Identify which cell holds the provided text, then report its [x, y] central coordinate. 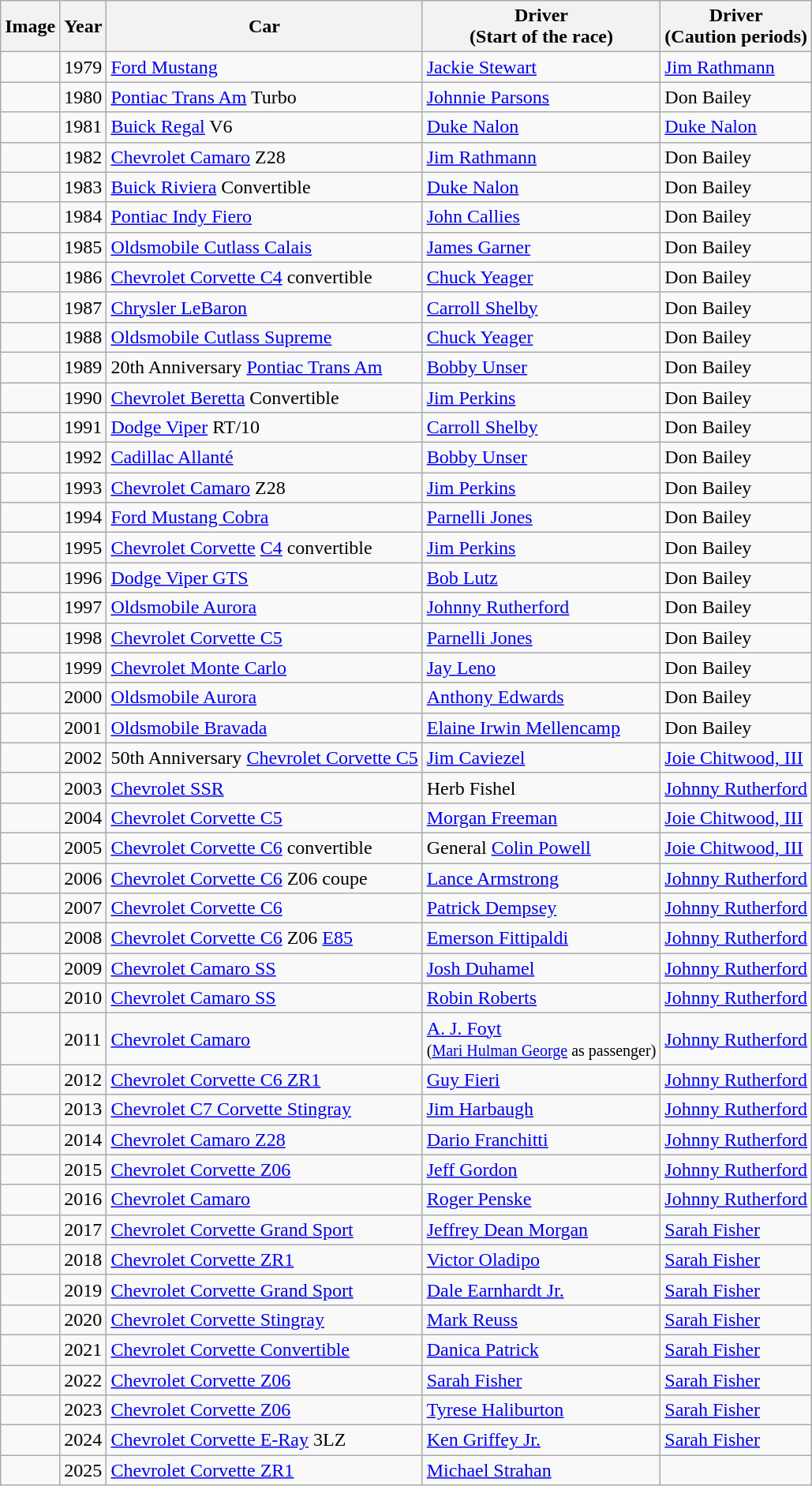
1993 [84, 488]
Guy Fieri [541, 1080]
1980 [84, 97]
1992 [84, 458]
Patrick Dempsey [541, 908]
Chevrolet Corvette Stingray [264, 1319]
2010 [84, 998]
1984 [84, 217]
2017 [84, 1230]
Bob Lutz [541, 578]
Dale Earnhardt Jr. [541, 1289]
2011 [84, 1039]
Chevrolet Monte Carlo [264, 668]
2004 [84, 818]
2014 [84, 1140]
Driver(Start of the race) [541, 27]
2007 [84, 908]
2015 [84, 1170]
Chevrolet Beretta Convertible [264, 397]
John Callies [541, 217]
Jim Caviezel [541, 758]
Herb Fishel [541, 788]
1997 [84, 608]
2019 [84, 1289]
2001 [84, 728]
Victor Oladipo [541, 1260]
2023 [84, 1410]
1989 [84, 367]
Jackie Stewart [541, 67]
2025 [84, 1470]
Chevrolet Corvette Convertible [264, 1349]
Dodge Viper RT/10 [264, 428]
Chevrolet Corvette C6 ZR1 [264, 1080]
2020 [84, 1319]
1985 [84, 247]
Morgan Freeman [541, 818]
A. J. Foyt(Mari Hulman George as passenger) [541, 1039]
Image [30, 27]
2013 [84, 1110]
2002 [84, 758]
1995 [84, 548]
1981 [84, 127]
Chevrolet Corvette C6 [264, 908]
Mark Reuss [541, 1319]
Cadillac Allanté [264, 458]
James Garner [541, 247]
Roger Penske [541, 1200]
1988 [84, 337]
1991 [84, 428]
2006 [84, 878]
Tyrese Haliburton [541, 1410]
2022 [84, 1380]
1998 [84, 638]
Ken Griffey Jr. [541, 1440]
2018 [84, 1260]
1987 [84, 307]
1996 [84, 578]
2005 [84, 848]
Johnnie Parsons [541, 97]
Anthony Edwards [541, 698]
2021 [84, 1349]
Chrysler LeBaron [264, 307]
2016 [84, 1200]
2000 [84, 698]
Elaine Irwin Mellencamp [541, 728]
Chevrolet C7 Corvette Stingray [264, 1110]
1999 [84, 668]
Ford Mustang [264, 67]
Driver(Caution periods) [736, 27]
20th Anniversary Pontiac Trans Am [264, 367]
Danica Patrick [541, 1349]
Year [84, 27]
Buick Regal V6 [264, 127]
1986 [84, 277]
2012 [84, 1080]
Robin Roberts [541, 998]
Chevrolet Corvette E-Ray 3LZ [264, 1440]
1994 [84, 518]
2003 [84, 788]
2008 [84, 938]
General Colin Powell [541, 848]
Ford Mustang Cobra [264, 518]
Jay Leno [541, 668]
Lance Armstrong [541, 878]
Dario Franchitti [541, 1140]
Pontiac Indy Fiero [264, 217]
Oldsmobile Bravada [264, 728]
Pontiac Trans Am Turbo [264, 97]
Michael Strahan [541, 1470]
Jeff Gordon [541, 1170]
1982 [84, 157]
Car [264, 27]
1990 [84, 397]
Chevrolet Corvette C6 convertible [264, 848]
2009 [84, 968]
Josh Duhamel [541, 968]
Chevrolet Corvette C6 Z06 coupe [264, 878]
Oldsmobile Cutlass Calais [264, 247]
Dodge Viper GTS [264, 578]
Jim Harbaugh [541, 1110]
Jeffrey Dean Morgan [541, 1230]
Buick Riviera Convertible [264, 187]
2024 [84, 1440]
Chevrolet Corvette C6 Z06 E85 [264, 938]
50th Anniversary Chevrolet Corvette C5 [264, 758]
Oldsmobile Cutlass Supreme [264, 337]
Emerson Fittipaldi [541, 938]
1979 [84, 67]
1983 [84, 187]
Chevrolet SSR [264, 788]
